Output the [x, y] coordinate of the center of the cell containing the given text.  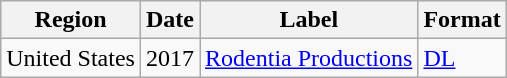
United States [71, 58]
DL [462, 58]
2017 [170, 58]
Rodentia Productions [309, 58]
Format [462, 20]
Label [309, 20]
Date [170, 20]
Region [71, 20]
